Extract the [X, Y] coordinate from the center of the cell holding the provided text.  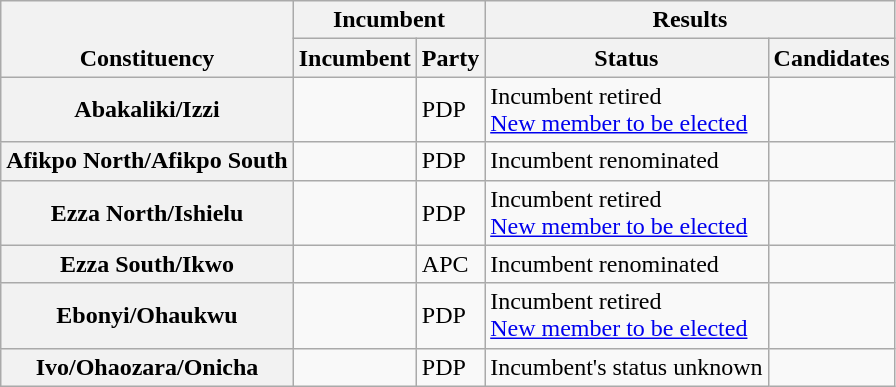
APC [450, 264]
Constituency [147, 39]
Status [626, 58]
Ebonyi/Ohaukwu [147, 316]
Incumbent's status unknown [626, 367]
Abakaliki/Izzi [147, 110]
Results [690, 20]
Ivo/Ohaozara/Onicha [147, 367]
Candidates [832, 58]
Ezza South/Ikwo [147, 264]
Ezza North/Ishielu [147, 212]
Party [450, 58]
Afikpo North/Afikpo South [147, 161]
